Pinpoint the cell where the given text exists, returning its (x, y) midpoint coordinate. 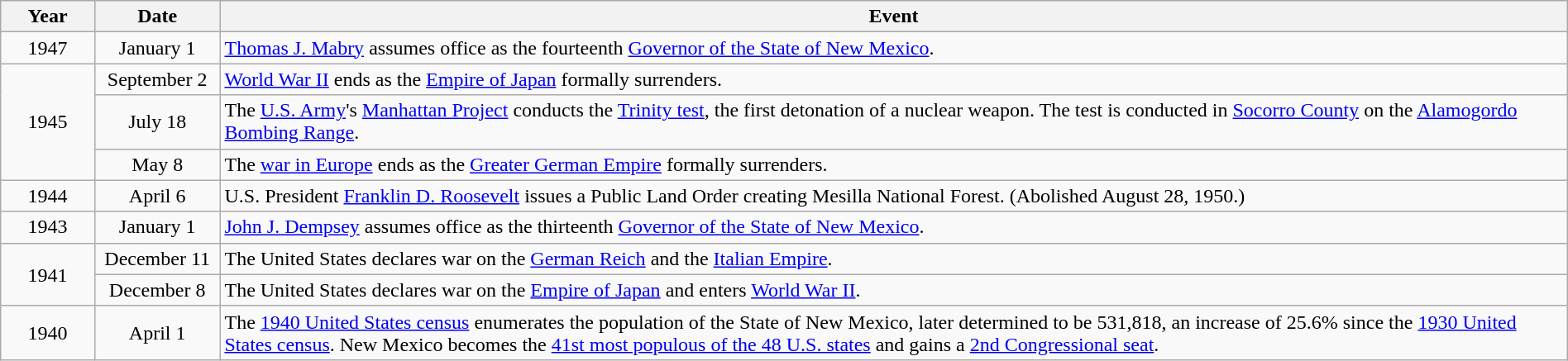
1941 (48, 274)
1944 (48, 196)
December 8 (157, 290)
Thomas J. Mabry assumes office as the fourteenth Governor of the State of New Mexico. (893, 48)
U.S. President Franklin D. Roosevelt issues a Public Land Order creating Mesilla National Forest. (Abolished August 28, 1950.) (893, 196)
The United States declares war on the Empire of Japan and enters World War II. (893, 290)
1943 (48, 227)
World War II ends as the Empire of Japan formally surrenders. (893, 79)
1940 (48, 332)
The war in Europe ends as the Greater German Empire formally surrenders. (893, 164)
April 6 (157, 196)
1947 (48, 48)
John J. Dempsey assumes office as the thirteenth Governor of the State of New Mexico. (893, 227)
April 1 (157, 332)
1945 (48, 122)
December 11 (157, 259)
September 2 (157, 79)
July 18 (157, 122)
The United States declares war on the German Reich and the Italian Empire. (893, 259)
Year (48, 17)
Date (157, 17)
May 8 (157, 164)
Event (893, 17)
